Scan for the cell matching the given text and deliver its [X, Y] coordinate at center. 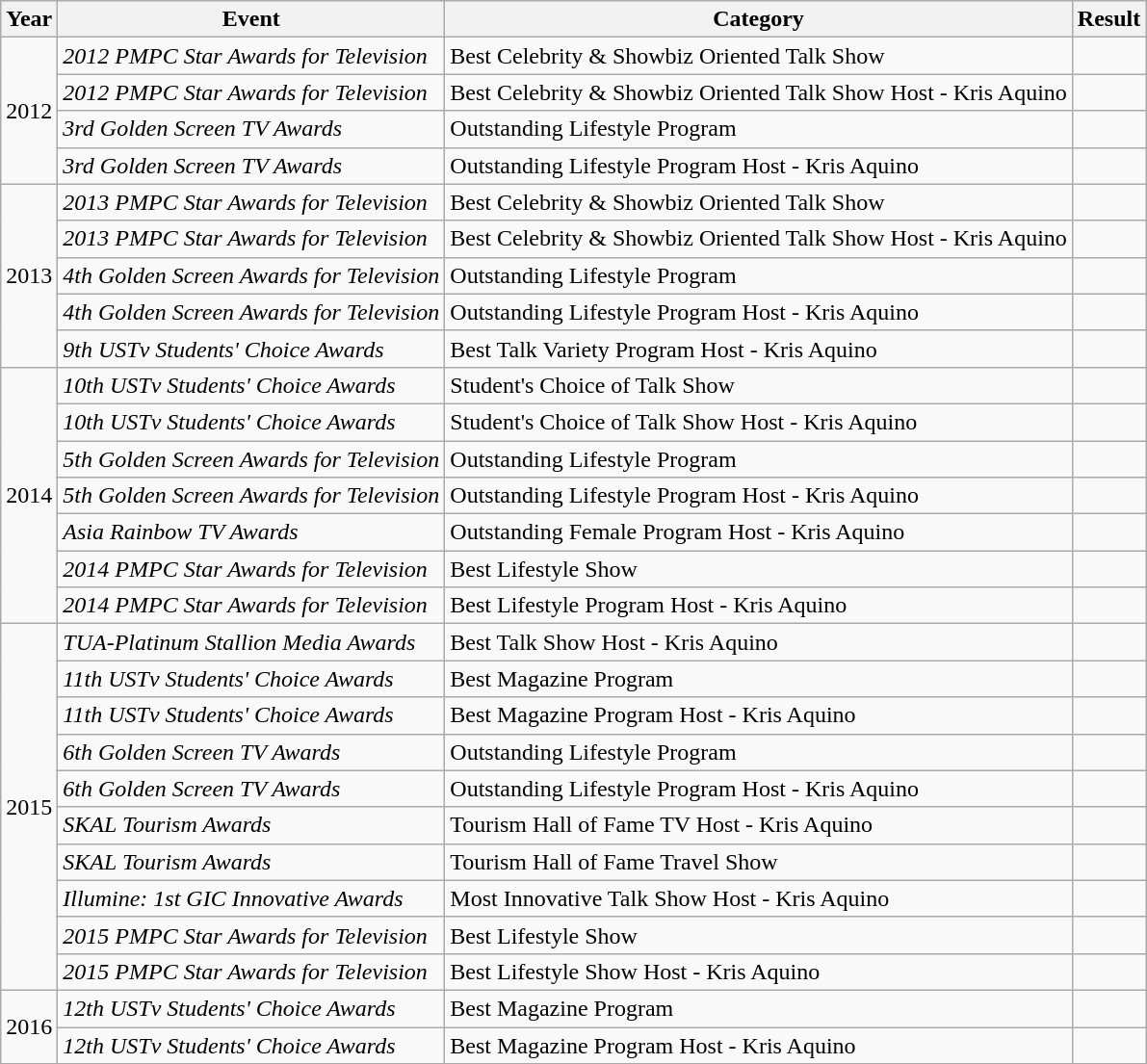
2013 [29, 275]
Tourism Hall of Fame TV Host - Kris Aquino [759, 825]
Best Talk Show Host - Kris Aquino [759, 642]
2012 [29, 111]
Best Lifestyle Program Host - Kris Aquino [759, 606]
2014 [29, 495]
Category [759, 19]
Tourism Hall of Fame Travel Show [759, 862]
Student's Choice of Talk Show Host - Kris Aquino [759, 422]
Outstanding Female Program Host - Kris Aquino [759, 532]
Event [251, 19]
9th USTv Students' Choice Awards [251, 349]
Student's Choice of Talk Show [759, 385]
Most Innovative Talk Show Host - Kris Aquino [759, 898]
Asia Rainbow TV Awards [251, 532]
TUA-Platinum Stallion Media Awards [251, 642]
Best Lifestyle Show Host - Kris Aquino [759, 972]
Best Talk Variety Program Host - Kris Aquino [759, 349]
Illumine: 1st GIC Innovative Awards [251, 898]
2016 [29, 1026]
Result [1108, 19]
Year [29, 19]
2015 [29, 807]
